For the text-containing cell, return its midpoint in [x, y] coordinate format. 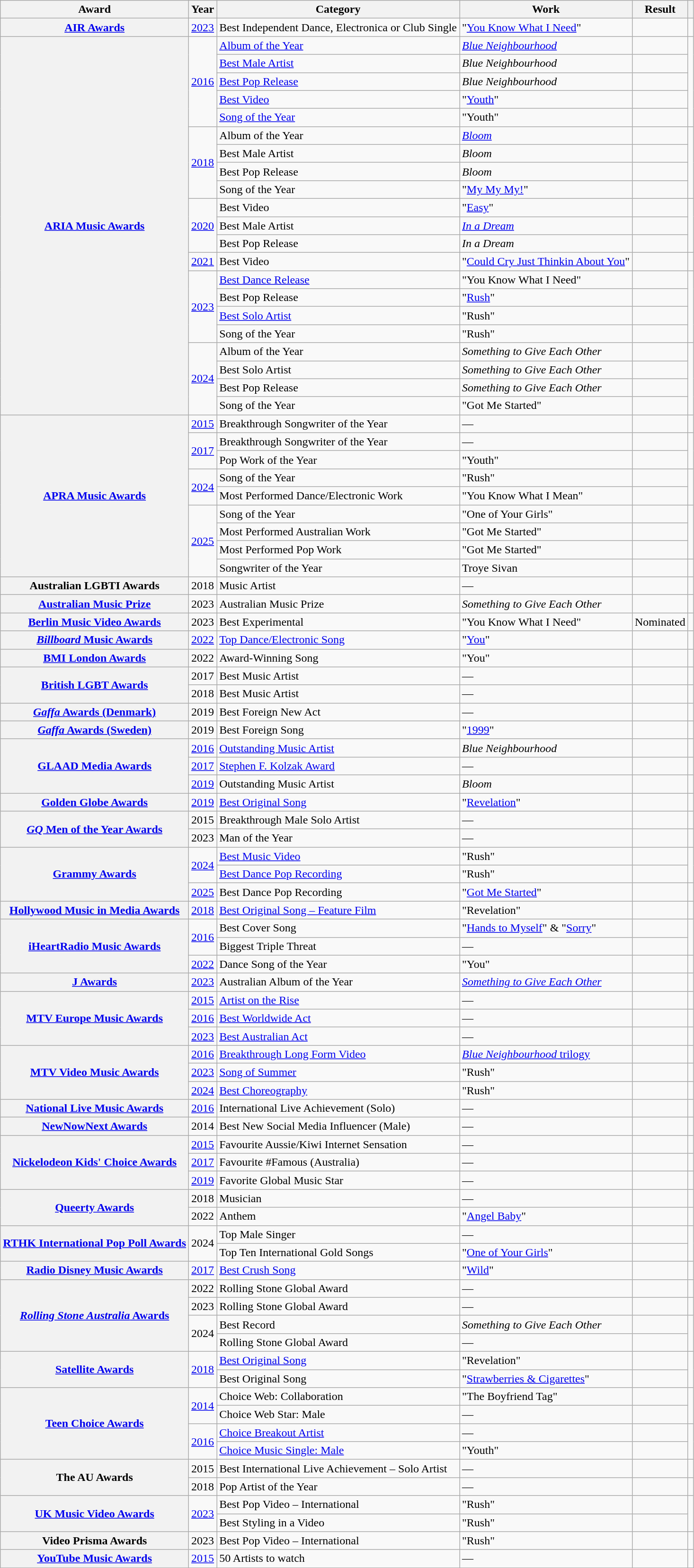
Favourite #Famous (Australia) [338, 1162]
Choice Music Single: Male [338, 1451]
YouTube Music Awards [95, 1559]
BMI London Awards [95, 658]
Best Foreign New Act [338, 712]
Rolling Stone Australia Awards [95, 1315]
Queerty Awards [95, 1207]
"Hands to Myself" & "Sorry" [546, 928]
"Easy" [546, 207]
Pop Work of the Year [338, 460]
Pop Artist of the Year [338, 1487]
Troye Sivan [546, 568]
Stephen F. Kolzak Award [338, 766]
"My My My!" [546, 189]
Breakthrough Long Form Video [338, 1054]
National Live Music Awards [95, 1108]
Golden Globe Awards [95, 802]
Song of Summer [338, 1072]
Satellite Awards [95, 1369]
Man of the Year [338, 838]
Top Dance/Electronic Song [338, 640]
Best Experimental [338, 622]
"Wild" [546, 1270]
GLAAD Media Awards [95, 766]
"1999" [546, 730]
Nickelodeon Kids' Choice Awards [95, 1162]
Favorite Global Music Star [338, 1180]
Award [95, 9]
Work [546, 9]
Year [203, 9]
Best Independent Dance, Electronica or Club Single [338, 27]
Gaffa Awards (Sweden) [95, 730]
Australian Album of the Year [338, 982]
Australian LGBTI Awards [95, 586]
Music Artist [338, 586]
Award-Winning Song [338, 658]
Best International Live Achievement – Solo Artist [338, 1469]
British LGBT Awards [95, 685]
Dance Song of the Year [338, 964]
Teen Choice Awards [95, 1424]
Best Choreography [338, 1090]
Choice Web Star: Male [338, 1415]
Songwriter of the Year [338, 568]
Category [338, 9]
UK Music Video Awards [95, 1514]
Best New Social Media Influencer (Male) [338, 1126]
APRA Music Awards [95, 496]
Berlin Music Video Awards [95, 622]
Nominated [660, 622]
Musician [338, 1198]
Result [660, 9]
Most Performed Pop Work [338, 550]
ARIA Music Awards [95, 225]
Favourite Aussie/Kiwi Internet Sensation [338, 1144]
The AU Awards [95, 1478]
Best Styling in a Video [338, 1523]
Most Performed Dance/Electronic Work [338, 496]
Best Dance Release [338, 280]
Video Prisma Awards [95, 1541]
Best Crush Song [338, 1270]
AIR Awards [95, 27]
Biggest Triple Threat [338, 946]
International Live Achievement (Solo) [338, 1108]
Choice Breakout Artist [338, 1433]
2021 [203, 262]
MTV Video Music Awards [95, 1072]
"Angel Baby" [546, 1216]
2020 [203, 225]
"You Know What I Mean" [546, 496]
Best Worldwide Act [338, 1018]
Gaffa Awards (Denmark) [95, 712]
Best Australian Act [338, 1036]
Hollywood Music in Media Awards [95, 910]
GQ Men of the Year Awards [95, 829]
Top Ten International Gold Songs [338, 1252]
Choice Web: Collaboration [338, 1397]
Artist on the Rise [338, 1000]
Blue Neighbourhood trilogy [546, 1054]
"Could Cry Just Thinkin About You" [546, 262]
"Strawberries & Cigarettes" [546, 1379]
NewNowNext Awards [95, 1126]
Best Cover Song [338, 928]
Anthem [338, 1216]
Best Original Song – Feature Film [338, 910]
RTHK International Pop Poll Awards [95, 1243]
J Awards [95, 982]
Radio Disney Music Awards [95, 1270]
Most Performed Australian Work [338, 532]
iHeartRadio Music Awards [95, 946]
Best Music Video [338, 856]
Best Record [338, 1324]
"The Boyfriend Tag" [546, 1397]
Best Foreign Song [338, 730]
Billboard Music Awards [95, 640]
Top Male Singer [338, 1234]
Breakthrough Male Solo Artist [338, 820]
MTV Europe Music Awards [95, 1018]
Grammy Awards [95, 874]
50 Artists to watch [338, 1559]
